Provide the (X, Y) coordinate of the cell's center where the given text is located.  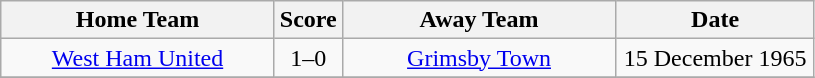
West Ham United (138, 58)
Away Team (479, 20)
Date (716, 20)
Grimsby Town (479, 58)
Home Team (138, 20)
Score (308, 20)
1–0 (308, 58)
15 December 1965 (716, 58)
